Detect which cell encompasses the target text, then output its [x, y] center coordinate. 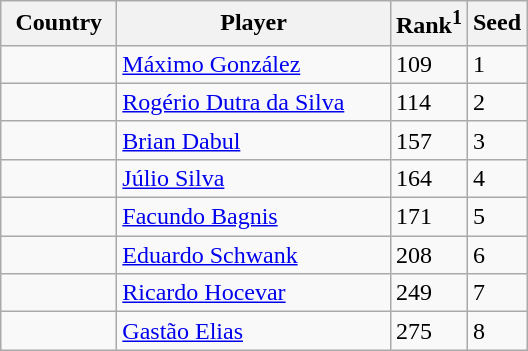
Júlio Silva [254, 178]
7 [496, 293]
114 [428, 102]
Gastão Elias [254, 331]
208 [428, 255]
4 [496, 178]
Seed [496, 24]
249 [428, 293]
2 [496, 102]
Player [254, 24]
Ricardo Hocevar [254, 293]
Eduardo Schwank [254, 255]
Rogério Dutra da Silva [254, 102]
3 [496, 140]
Máximo González [254, 64]
Rank1 [428, 24]
1 [496, 64]
157 [428, 140]
109 [428, 64]
6 [496, 255]
164 [428, 178]
275 [428, 331]
Facundo Bagnis [254, 217]
171 [428, 217]
5 [496, 217]
8 [496, 331]
Country [59, 24]
Brian Dabul [254, 140]
